Detect which cell encompasses the target text, then output its (X, Y) center coordinate. 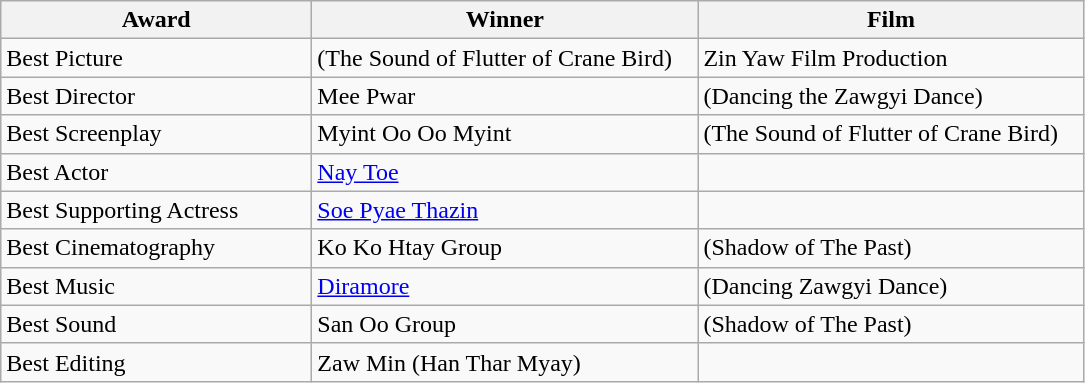
Diramore (505, 286)
Best Director (156, 96)
Mee Pwar (505, 96)
Winner (505, 20)
Zaw Min (Han Thar Myay) (505, 362)
Best Music (156, 286)
Best Screenplay (156, 134)
Myint Oo Oo Myint (505, 134)
Best Sound (156, 324)
(Dancing the Zawgyi Dance) (891, 96)
Zin Yaw Film Production (891, 58)
Soe Pyae Thazin (505, 210)
Best Supporting Actress (156, 210)
Best Actor (156, 172)
Film (891, 20)
San Oo Group (505, 324)
(Dancing Zawgyi Dance) (891, 286)
Best Editing (156, 362)
Nay Toe (505, 172)
Best Cinematography (156, 248)
Award (156, 20)
Best Picture (156, 58)
Ko Ko Htay Group (505, 248)
